Provide the [X, Y] coordinate of the cell's center where the given text is located.  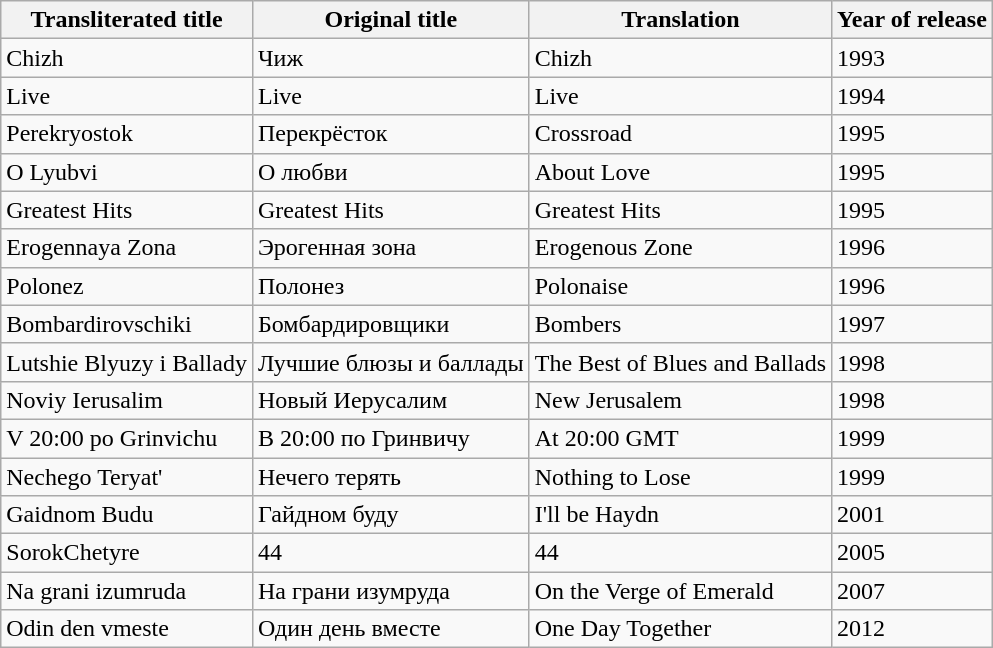
About Love [680, 172]
В 20:00 по Гринвичу [390, 438]
Bombers [680, 324]
At 20:00 GMT [680, 438]
Noviy Ierusalim [127, 400]
Nothing to Lose [680, 477]
O Lyubvi [127, 172]
Гайдном буду [390, 515]
V 20:00 po Grinvichu [127, 438]
О любви [390, 172]
1993 [912, 58]
On the Verge of Emerald [680, 591]
Odin den vmeste [127, 629]
1994 [912, 96]
One Day Together [680, 629]
Perekryostok [127, 134]
Bombardirovschiki [127, 324]
Transliterated title [127, 20]
Nechego Teryat' [127, 477]
Na grani izumruda [127, 591]
The Best of Blues and Ballads [680, 362]
Бомбардировщики [390, 324]
Year of release [912, 20]
Один день вместе [390, 629]
I'll be Haydn [680, 515]
На грани изумруда [390, 591]
Polonaise [680, 286]
Translation [680, 20]
New Jerusalem [680, 400]
Erogennaya Zona [127, 248]
Original title [390, 20]
Нечего терять [390, 477]
Crossroad [680, 134]
2001 [912, 515]
Erogenous Zone [680, 248]
Чиж [390, 58]
Новый Иерусалим [390, 400]
Lutshie Blyuzy i Ballady [127, 362]
Полонез [390, 286]
Эрогенная зона [390, 248]
2005 [912, 553]
Polonez [127, 286]
Лучшие блюзы и баллады [390, 362]
SorokChetyre [127, 553]
Gaidnom Budu [127, 515]
2007 [912, 591]
1997 [912, 324]
Перекрёсток [390, 134]
2012 [912, 629]
